Identify which cell holds the provided text, then report its (X, Y) central coordinate. 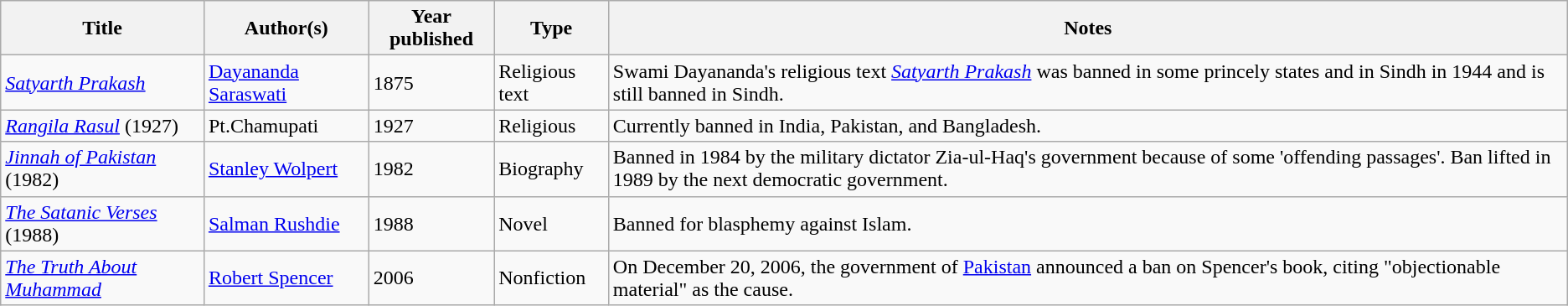
1927 (431, 126)
Satyarth Prakash (102, 82)
On December 20, 2006, the government of Pakistan announced a ban on Spencer's book, citing "objectionable material" as the cause. (1087, 278)
1982 (431, 169)
Novel (551, 223)
Currently banned in India, Pakistan, and Bangladesh. (1087, 126)
Salman Rushdie (286, 223)
1988 (431, 223)
Religious (551, 126)
Swami Dayananda's religious text Satyarth Prakash was banned in some princely states and in Sindh in 1944 and is still banned in Sindh. (1087, 82)
Nonfiction (551, 278)
1875 (431, 82)
2006 (431, 278)
Religious text (551, 82)
Title (102, 29)
Rangila Rasul (1927) (102, 126)
Biography (551, 169)
Banned for blasphemy against Islam. (1087, 223)
Robert Spencer (286, 278)
Author(s) (286, 29)
Type (551, 29)
Pt.Chamupati (286, 126)
Jinnah of Pakistan (1982) (102, 169)
The Truth About Muhammad (102, 278)
The Satanic Verses (1988) (102, 223)
Dayananda Saraswati (286, 82)
Year published (431, 29)
Notes (1087, 29)
Stanley Wolpert (286, 169)
